Find where the given text appears and provide that cell's center as (x, y) coordinate. 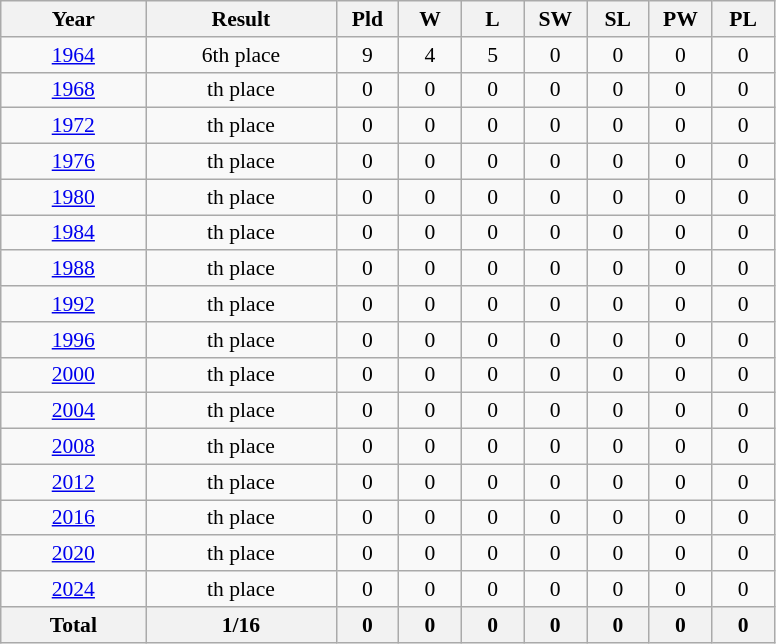
6th place (241, 55)
1976 (74, 162)
1988 (74, 269)
2016 (74, 518)
1980 (74, 197)
9 (368, 55)
1972 (74, 126)
Result (241, 19)
1968 (74, 90)
5 (492, 55)
L (492, 19)
SL (618, 19)
1984 (74, 233)
1996 (74, 340)
4 (430, 55)
2004 (74, 411)
1964 (74, 55)
2020 (74, 554)
Pld (368, 19)
1/16 (241, 625)
PL (744, 19)
SW (556, 19)
2000 (74, 375)
2008 (74, 447)
1992 (74, 304)
2024 (74, 589)
Total (74, 625)
2012 (74, 482)
PW (680, 19)
W (430, 19)
Year (74, 19)
